Output the [X, Y] coordinate of the center of the cell containing the given text.  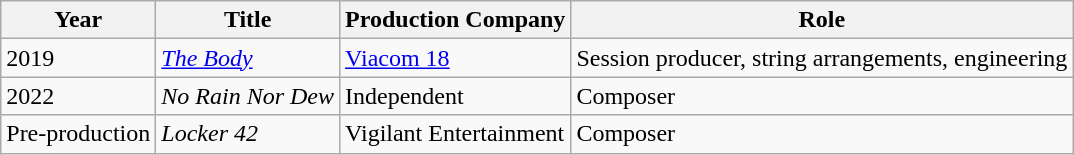
Title [248, 20]
Locker 42 [248, 134]
2019 [78, 58]
Production Company [456, 20]
No Rain Nor Dew [248, 96]
Session producer, string arrangements, engineering [822, 58]
Year [78, 20]
Viacom 18 [456, 58]
Vigilant Entertainment [456, 134]
The Body [248, 58]
Pre-production [78, 134]
2022 [78, 96]
Independent [456, 96]
Role [822, 20]
